Determine the (x, y) coordinate at the center of the cell enclosing the given text.  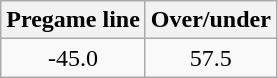
-45.0 (74, 58)
Over/under (210, 20)
57.5 (210, 58)
Pregame line (74, 20)
